For the text-containing cell, return its midpoint in [x, y] coordinate format. 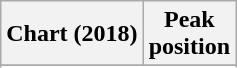
Chart (2018) [72, 34]
Peakposition [189, 34]
